Scan for the cell matching the given text and deliver its (X, Y) coordinate at center. 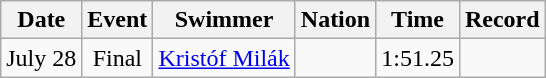
Event (118, 20)
Date (42, 20)
Nation (335, 20)
July 28 (42, 58)
Time (418, 20)
Swimmer (224, 20)
Final (118, 58)
Record (502, 20)
1:51.25 (418, 58)
Kristóf Milák (224, 58)
